Locate the cell with the specified text and output its [X, Y] center coordinate. 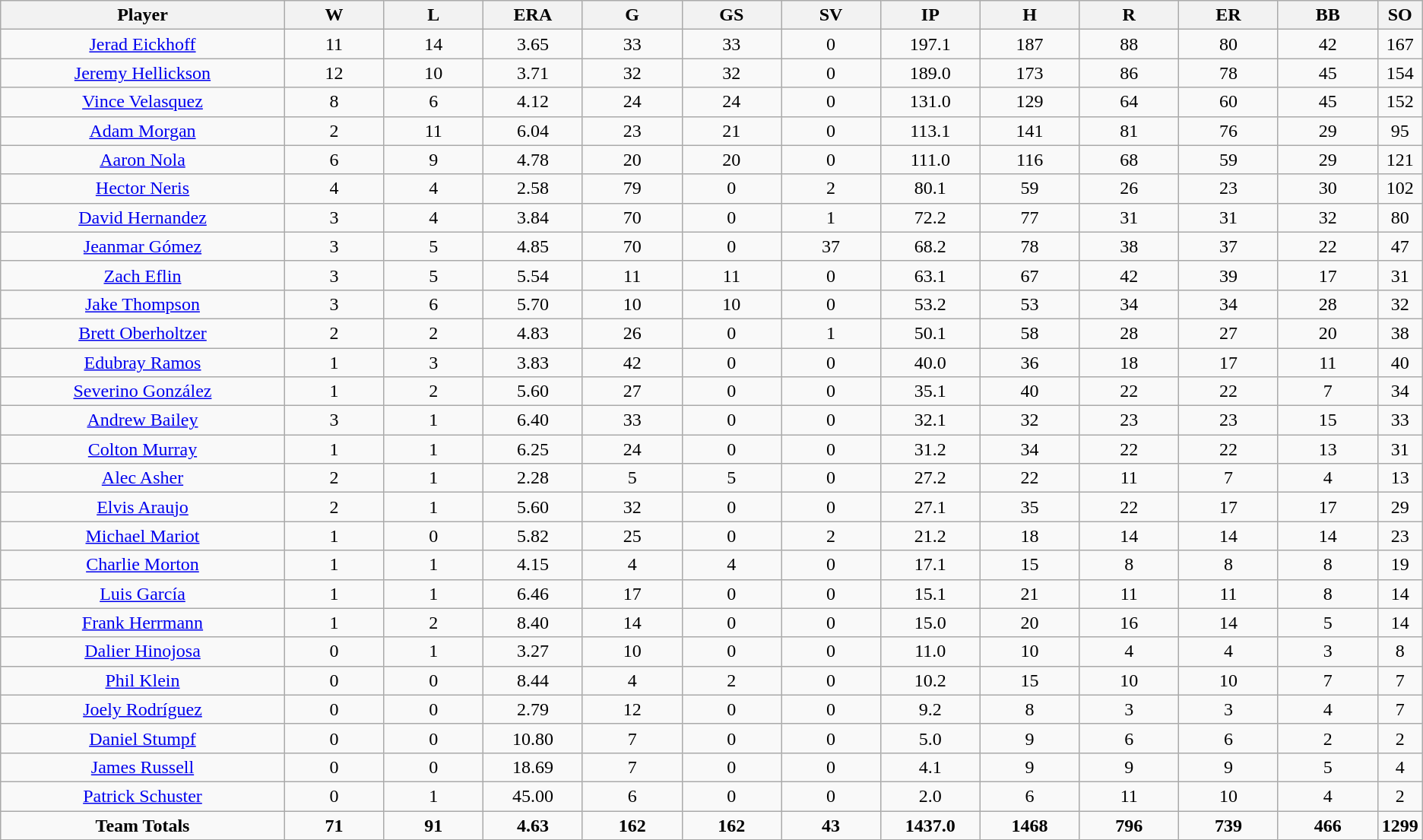
88 [1130, 44]
15.0 [930, 623]
ER [1228, 15]
116 [1029, 160]
Player [143, 15]
47 [1400, 246]
81 [1130, 131]
3.71 [534, 73]
19 [1400, 565]
Jerad Eickhoff [143, 44]
Vince Velasquez [143, 102]
James Russell [143, 767]
3.65 [534, 44]
10.2 [930, 680]
53 [1029, 304]
2.79 [534, 709]
BB [1327, 15]
Team Totals [143, 825]
IP [930, 15]
167 [1400, 44]
17.1 [930, 565]
SV [832, 15]
4.15 [534, 565]
466 [1327, 825]
80.1 [930, 189]
H [1029, 15]
79 [632, 189]
8.40 [534, 623]
35 [1029, 507]
G [632, 15]
91 [433, 825]
5.70 [534, 304]
Jeremy Hellickson [143, 73]
1437.0 [930, 825]
796 [1130, 825]
4.78 [534, 160]
9.2 [930, 709]
Edubray Ramos [143, 363]
30 [1327, 189]
Adam Morgan [143, 131]
Jeanmar Gómez [143, 246]
60 [1228, 102]
ERA [534, 15]
15.1 [930, 594]
2.28 [534, 478]
76 [1228, 131]
Dalier Hinojosa [143, 651]
5.0 [930, 738]
Daniel Stumpf [143, 738]
4.63 [534, 825]
27.2 [930, 478]
111.0 [930, 160]
189.0 [930, 73]
35.1 [930, 391]
Colton Murray [143, 449]
Hector Neris [143, 189]
40.0 [930, 363]
6.25 [534, 449]
Andrew Bailey [143, 420]
Aaron Nola [143, 160]
63.1 [930, 275]
3.83 [534, 363]
Joely Rodríguez [143, 709]
72.2 [930, 217]
64 [1130, 102]
David Hernandez [143, 217]
10.80 [534, 738]
Severino González [143, 391]
Jake Thompson [143, 304]
18.69 [534, 767]
R [1130, 15]
121 [1400, 160]
Zach Eflin [143, 275]
71 [334, 825]
Luis García [143, 594]
58 [1029, 333]
43 [832, 825]
39 [1228, 275]
L [433, 15]
GS [731, 15]
3.84 [534, 217]
21.2 [930, 536]
4.83 [534, 333]
5.54 [534, 275]
1468 [1029, 825]
102 [1400, 189]
36 [1029, 363]
Patrick Schuster [143, 796]
16 [1130, 623]
11.0 [930, 651]
W [334, 15]
141 [1029, 131]
Frank Herrmann [143, 623]
8.44 [534, 680]
6.04 [534, 131]
68 [1130, 160]
5.82 [534, 536]
25 [632, 536]
32.1 [930, 420]
152 [1400, 102]
31.2 [930, 449]
SO [1400, 15]
2.0 [930, 796]
129 [1029, 102]
Elvis Araujo [143, 507]
68.2 [930, 246]
4.1 [930, 767]
154 [1400, 73]
53.2 [930, 304]
Alec Asher [143, 478]
Phil Klein [143, 680]
3.27 [534, 651]
187 [1029, 44]
6.40 [534, 420]
2.58 [534, 189]
86 [1130, 73]
67 [1029, 275]
27.1 [930, 507]
113.1 [930, 131]
1299 [1400, 825]
6.46 [534, 594]
77 [1029, 217]
95 [1400, 131]
4.85 [534, 246]
Charlie Morton [143, 565]
739 [1228, 825]
Brett Oberholtzer [143, 333]
173 [1029, 73]
131.0 [930, 102]
Michael Mariot [143, 536]
45.00 [534, 796]
50.1 [930, 333]
197.1 [930, 44]
4.12 [534, 102]
